Detect which cell encompasses the target text, then output its (X, Y) center coordinate. 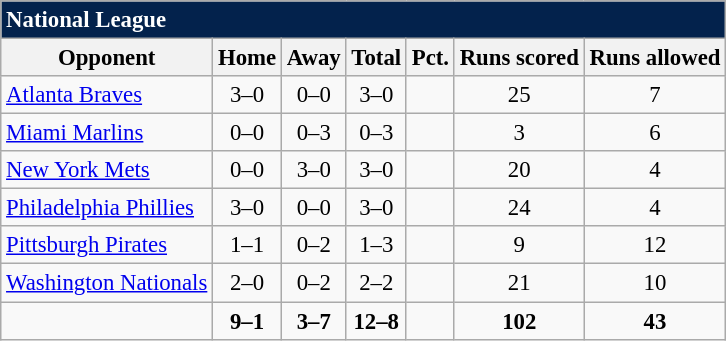
24 (519, 208)
9–1 (248, 321)
7 (655, 95)
Washington Nationals (107, 283)
1–1 (248, 245)
Total (376, 58)
21 (519, 283)
12–8 (376, 321)
43 (655, 321)
3 (519, 133)
New York Mets (107, 170)
Pct. (430, 58)
Runs allowed (655, 58)
2–2 (376, 283)
Pittsburgh Pirates (107, 245)
Philadelphia Phillies (107, 208)
National League (364, 20)
Atlanta Braves (107, 95)
10 (655, 283)
Away (314, 58)
1–3 (376, 245)
20 (519, 170)
3–7 (314, 321)
Home (248, 58)
9 (519, 245)
Opponent (107, 58)
2–0 (248, 283)
102 (519, 321)
Runs scored (519, 58)
Miami Marlins (107, 133)
6 (655, 133)
12 (655, 245)
25 (519, 95)
